Find where the given text appears and provide that cell's center as (x, y) coordinate. 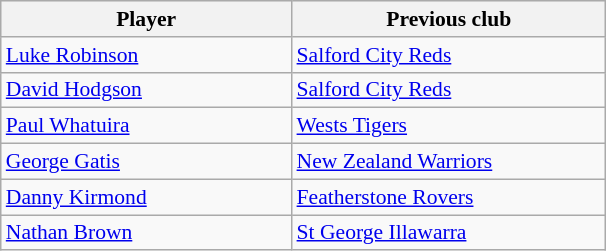
Nathan Brown (146, 233)
Previous club (449, 19)
George Gatis (146, 162)
Luke Robinson (146, 55)
St George Illawarra (449, 233)
Player (146, 19)
David Hodgson (146, 90)
New Zealand Warriors (449, 162)
Danny Kirmond (146, 197)
Wests Tigers (449, 126)
Featherstone Rovers (449, 197)
Paul Whatuira (146, 126)
